For the text-containing cell, return its midpoint in [x, y] coordinate format. 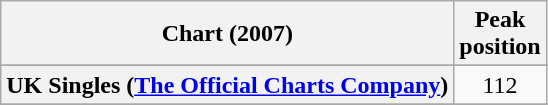
Chart (2007) [228, 34]
112 [500, 85]
UK Singles (The Official Charts Company) [228, 85]
Peakposition [500, 34]
